Return the [X, Y] coordinate for the center point of the cell that contains the specified text.  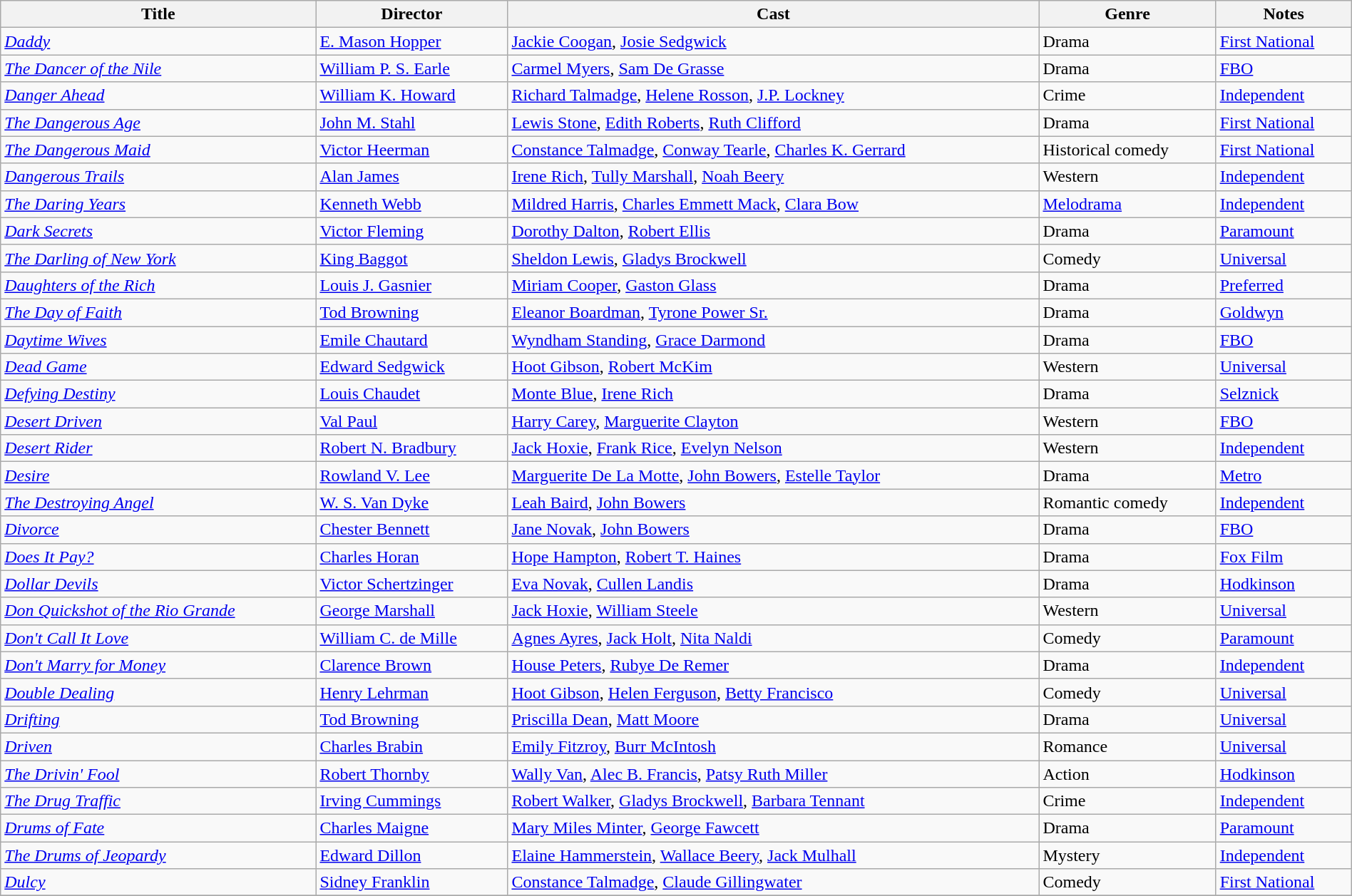
Hoot Gibson, Helen Ferguson, Betty Francisco [773, 692]
Constance Talmadge, Conway Tearle, Charles K. Gerrard [773, 150]
Carmel Myers, Sam De Grasse [773, 68]
Leah Baird, John Bowers [773, 503]
The Destroying Angel [158, 503]
Victor Schertzinger [412, 584]
Alan James [412, 177]
Edward Dillon [412, 855]
King Baggot [412, 258]
Irene Rich, Tully Marshall, Noah Beery [773, 177]
Monte Blue, Irene Rich [773, 394]
Danger Ahead [158, 96]
Jane Novak, John Bowers [773, 530]
Don't Call It Love [158, 638]
Eva Novak, Cullen Landis [773, 584]
Daytime Wives [158, 340]
Dark Secrets [158, 231]
Desert Driven [158, 421]
Title [158, 14]
Divorce [158, 530]
Charles Brabin [412, 746]
Defying Destiny [158, 394]
Romantic comedy [1127, 503]
E. Mason Hopper [412, 41]
Sheldon Lewis, Gladys Brockwell [773, 258]
Miriam Cooper, Gaston Glass [773, 285]
Kenneth Webb [412, 204]
Marguerite De La Motte, John Bowers, Estelle Taylor [773, 475]
Daughters of the Rich [158, 285]
Agnes Ayres, Jack Holt, Nita Naldi [773, 638]
Harry Carey, Marguerite Clayton [773, 421]
William C. de Mille [412, 638]
George Marshall [412, 611]
The Dancer of the Nile [158, 68]
Genre [1127, 14]
Robert Thornby [412, 773]
William K. Howard [412, 96]
Melodrama [1127, 204]
Dead Game [158, 367]
Don't Marry for Money [158, 665]
Hope Hampton, Robert T. Haines [773, 557]
Chester Bennett [412, 530]
The Drug Traffic [158, 801]
Daddy [158, 41]
Elaine Hammerstein, Wallace Beery, Jack Mulhall [773, 855]
Dorothy Dalton, Robert Ellis [773, 231]
The Dangerous Maid [158, 150]
Driven [158, 746]
Eleanor Boardman, Tyrone Power Sr. [773, 312]
Constance Talmadge, Claude Gillingwater [773, 882]
Desire [158, 475]
Fox Film [1284, 557]
The Darling of New York [158, 258]
John M. Stahl [412, 123]
Drums of Fate [158, 828]
Metro [1284, 475]
Robert N. Bradbury [412, 448]
Don Quickshot of the Rio Grande [158, 611]
Louis Chaudet [412, 394]
Mystery [1127, 855]
Jack Hoxie, Frank Rice, Evelyn Nelson [773, 448]
The Daring Years [158, 204]
Hoot Gibson, Robert McKim [773, 367]
Mildred Harris, Charles Emmett Mack, Clara Bow [773, 204]
Goldwyn [1284, 312]
Victor Fleming [412, 231]
Double Dealing [158, 692]
The Dangerous Age [158, 123]
Drifting [158, 719]
Louis J. Gasnier [412, 285]
Rowland V. Lee [412, 475]
Notes [1284, 14]
Jack Hoxie, William Steele [773, 611]
The Drivin' Fool [158, 773]
Romance [1127, 746]
Sidney Franklin [412, 882]
Wally Van, Alec B. Francis, Patsy Ruth Miller [773, 773]
Does It Pay? [158, 557]
Robert Walker, Gladys Brockwell, Barbara Tennant [773, 801]
Jackie Coogan, Josie Sedgwick [773, 41]
Director [412, 14]
William P. S. Earle [412, 68]
Charles Maigne [412, 828]
Lewis Stone, Edith Roberts, Ruth Clifford [773, 123]
Selznick [1284, 394]
Val Paul [412, 421]
Historical comedy [1127, 150]
Edward Sedgwick [412, 367]
The Day of Faith [158, 312]
Emily Fitzroy, Burr McIntosh [773, 746]
Emile Chautard [412, 340]
Henry Lehrman [412, 692]
Wyndham Standing, Grace Darmond [773, 340]
Dangerous Trails [158, 177]
Clarence Brown [412, 665]
The Drums of Jeopardy [158, 855]
Cast [773, 14]
Desert Rider [158, 448]
Mary Miles Minter, George Fawcett [773, 828]
W. S. Van Dyke [412, 503]
Dulcy [158, 882]
Preferred [1284, 285]
Richard Talmadge, Helene Rosson, J.P. Lockney [773, 96]
Charles Horan [412, 557]
Victor Heerman [412, 150]
House Peters, Rubye De Remer [773, 665]
Irving Cummings [412, 801]
Dollar Devils [158, 584]
Action [1127, 773]
Priscilla Dean, Matt Moore [773, 719]
